Find where the given text appears and provide that cell's center as [x, y] coordinate. 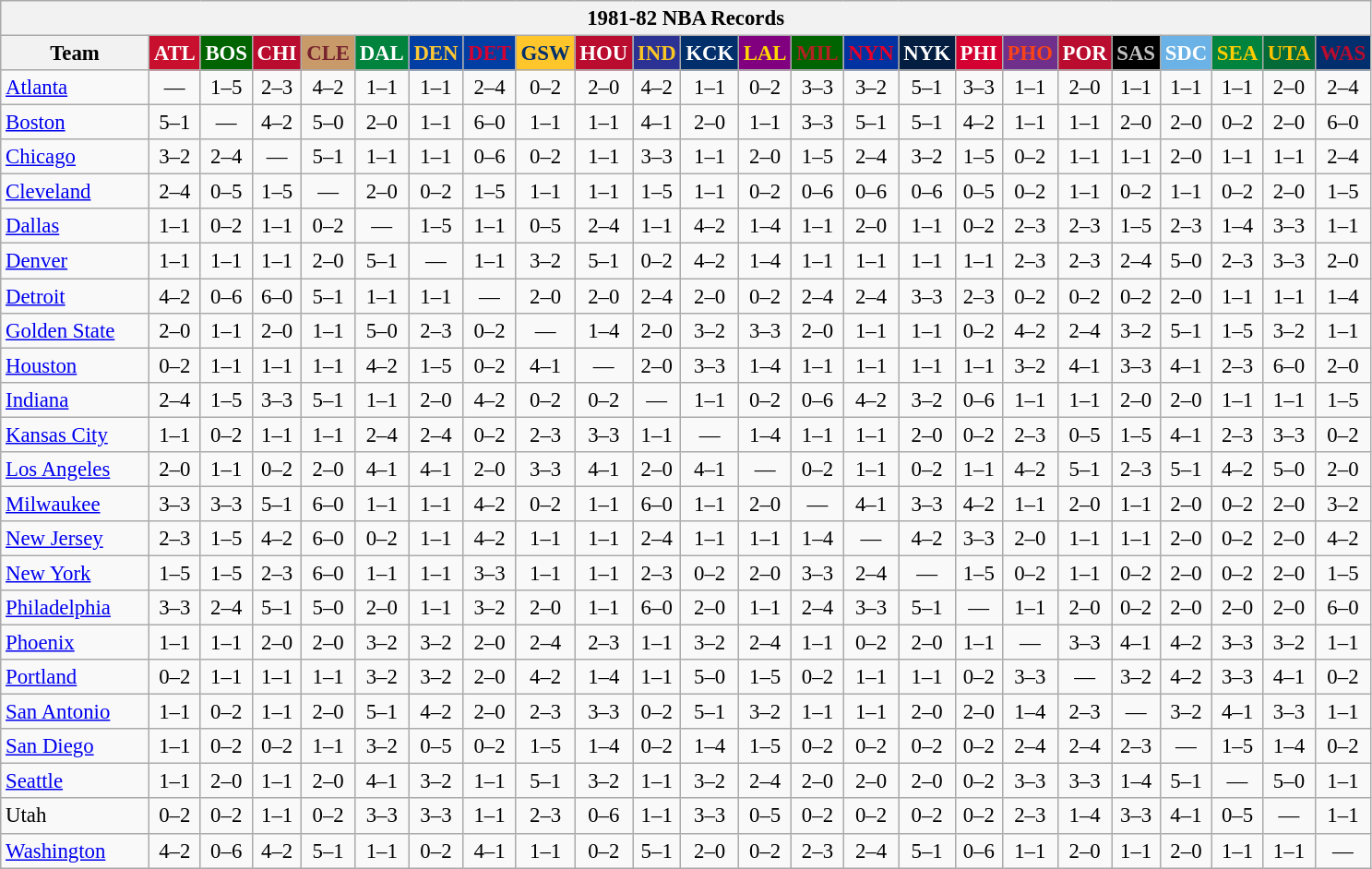
Denver [76, 261]
Washington [76, 851]
NYN [871, 54]
Portland [76, 677]
1981-82 NBA Records [686, 18]
KCK [710, 54]
PHO [1030, 54]
MIL [817, 54]
Team [76, 54]
Golden State [76, 330]
DAL [382, 54]
GSW [545, 54]
WAS [1342, 54]
Houston [76, 365]
LAL [764, 54]
Milwaukee [76, 504]
NYK [926, 54]
Cleveland [76, 192]
Utah [76, 816]
BOS [226, 54]
Seattle [76, 781]
POR [1085, 54]
Los Angeles [76, 470]
ATL [174, 54]
Chicago [76, 157]
DET [489, 54]
IND [657, 54]
Kansas City [76, 434]
UTA [1288, 54]
Dallas [76, 226]
SEA [1238, 54]
Philadelphia [76, 608]
Detroit [76, 296]
New Jersey [76, 539]
New York [76, 573]
CLE [328, 54]
Atlanta [76, 88]
HOU [603, 54]
Indiana [76, 399]
Phoenix [76, 643]
San Antonio [76, 712]
SDC [1186, 54]
CHI [277, 54]
Boston [76, 123]
PHI [978, 54]
SAS [1136, 54]
San Diego [76, 746]
DEN [435, 54]
